Search for the cell housing the specified text and yield its [x, y] center coordinate. 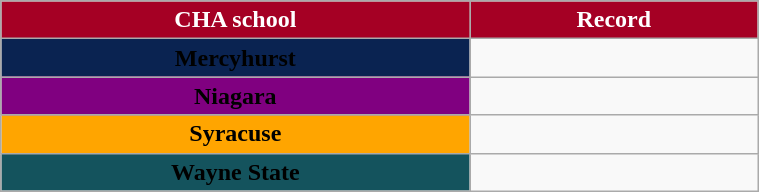
CHA school [236, 20]
Niagara [236, 96]
Record [614, 20]
Wayne State [236, 172]
Mercyhurst [236, 58]
Syracuse [236, 134]
